Determine the [x, y] coordinate at the center of the cell enclosing the given text.  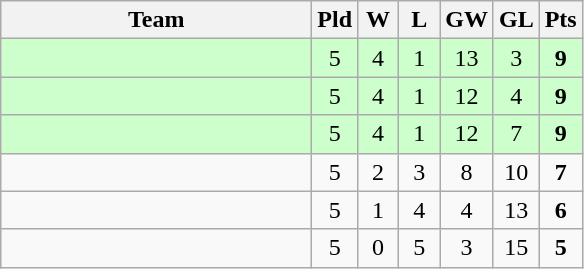
8 [467, 172]
W [378, 20]
0 [378, 248]
Pld [335, 20]
6 [560, 210]
GW [467, 20]
Team [156, 20]
GL [516, 20]
15 [516, 248]
2 [378, 172]
Pts [560, 20]
L [420, 20]
10 [516, 172]
